Provide the (x, y) coordinate of the cell's center where the given text is located.  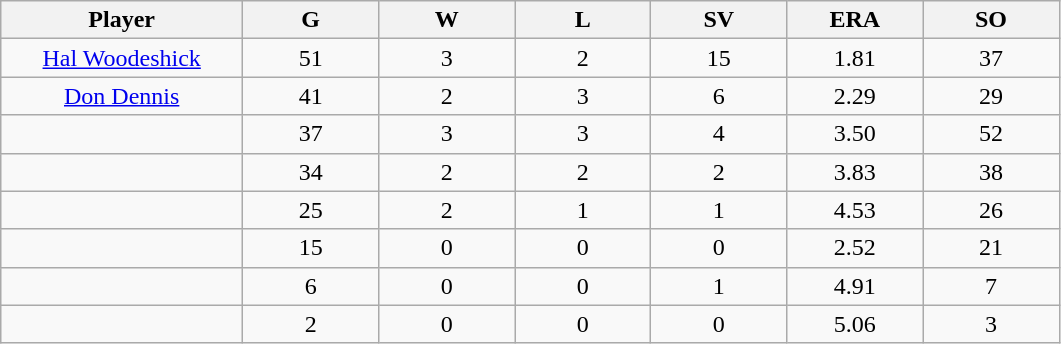
26 (991, 210)
G (311, 20)
29 (991, 96)
L (583, 20)
4.91 (855, 286)
2.29 (855, 96)
1.81 (855, 58)
38 (991, 172)
3.83 (855, 172)
Hal Woodeshick (122, 58)
41 (311, 96)
4 (719, 134)
3.50 (855, 134)
Player (122, 20)
ERA (855, 20)
7 (991, 286)
51 (311, 58)
Don Dennis (122, 96)
21 (991, 248)
SO (991, 20)
5.06 (855, 324)
SV (719, 20)
4.53 (855, 210)
34 (311, 172)
W (447, 20)
2.52 (855, 248)
25 (311, 210)
52 (991, 134)
